Pinpoint the cell where the given text exists, returning its (X, Y) midpoint coordinate. 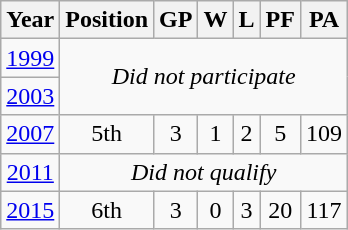
Did not qualify (204, 172)
1 (216, 134)
Year (30, 20)
0 (216, 210)
PA (324, 20)
109 (324, 134)
PF (280, 20)
2015 (30, 210)
5 (280, 134)
Position (107, 20)
2007 (30, 134)
2 (246, 134)
Did not participate (204, 77)
117 (324, 210)
20 (280, 210)
2011 (30, 172)
1999 (30, 58)
GP (176, 20)
W (216, 20)
2003 (30, 96)
5th (107, 134)
L (246, 20)
6th (107, 210)
